From the cell containing the given text, extract its center point as [X, Y] coordinate. 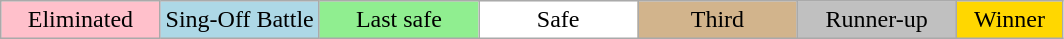
Eliminated [80, 20]
Winner [1009, 20]
Sing-Off Battle [240, 20]
Safe [558, 20]
Third [718, 20]
Runner-up [876, 20]
Last safe [398, 20]
